Capture the cell that displays the provided text and extract its [X, Y] central coordinate. 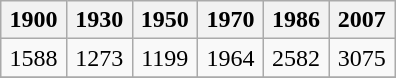
2007 [362, 20]
1900 [34, 20]
1588 [34, 58]
1930 [99, 20]
1970 [231, 20]
2582 [296, 58]
1950 [165, 20]
1986 [296, 20]
1199 [165, 58]
1964 [231, 58]
3075 [362, 58]
1273 [99, 58]
